Provide the [x, y] coordinate of the cell's center where the given text is located.  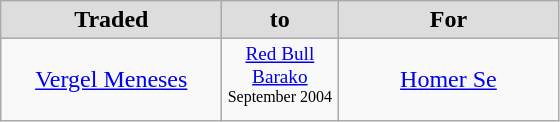
For [448, 20]
Vergel Meneses [112, 80]
Traded [112, 20]
to [280, 20]
Homer Se [448, 80]
Red Bull Barako September 2004 [280, 80]
